Detect which cell encompasses the target text, then output its (x, y) center coordinate. 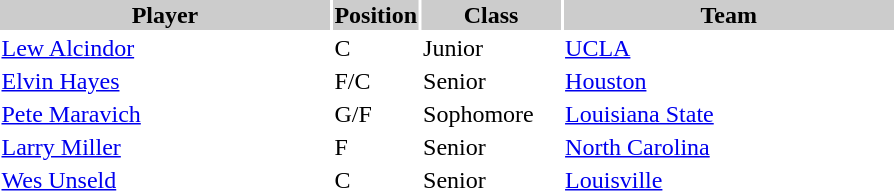
Class (492, 15)
Junior (492, 48)
Larry Miller (165, 147)
Houston (729, 81)
Sophomore (492, 114)
G/F (376, 114)
Elvin Hayes (165, 81)
North Carolina (729, 147)
Pete Maravich (165, 114)
Team (729, 15)
Lew Alcindor (165, 48)
UCLA (729, 48)
F (376, 147)
Position (376, 15)
F/C (376, 81)
Player (165, 15)
Louisiana State (729, 114)
C (376, 48)
